Provide the (x, y) coordinate of the cell's center where the given text is located.  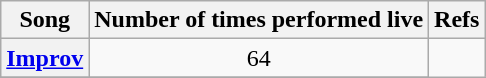
64 (259, 58)
Number of times performed live (259, 20)
Song (45, 20)
Refs (457, 20)
Improv (45, 58)
